Find where the given text appears and provide that cell's center as [x, y] coordinate. 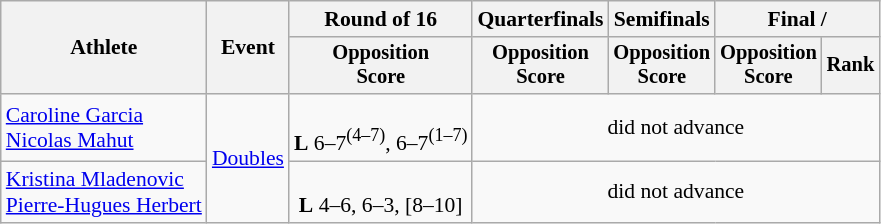
L 6–7(4–7), 6–7(1–7) [380, 128]
L 4–6, 6–3, [8–10] [380, 192]
Caroline GarciaNicolas Mahut [104, 128]
Kristina MladenovicPierre-Hugues Herbert [104, 192]
Doubles [248, 158]
Quarterfinals [540, 19]
Round of 16 [380, 19]
Athlete [104, 48]
Event [248, 48]
Rank [851, 66]
Final / [797, 19]
Semifinals [662, 19]
